Detect which cell encompasses the target text, then output its (X, Y) center coordinate. 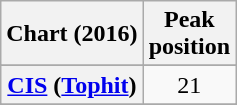
Chart (2016) (72, 34)
CIS (Tophit) (72, 85)
Peakposition (189, 34)
21 (189, 85)
